Detect which cell encompasses the target text, then output its [x, y] center coordinate. 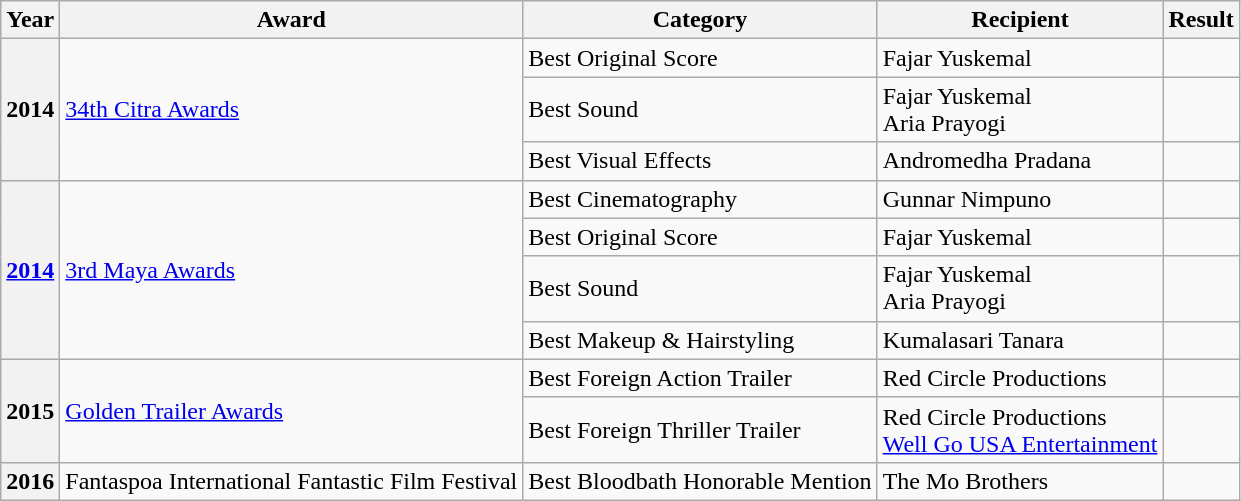
Result [1201, 20]
Red Circle Productions [1020, 378]
Category [700, 20]
Best Foreign Action Trailer [700, 378]
Best Makeup & Hairstyling [700, 340]
Gunnar Nimpuno [1020, 199]
2015 [30, 410]
Fantaspoa International Fantastic Film Festival [292, 481]
Best Cinematography [700, 199]
Best Visual Effects [700, 161]
Best Foreign Thriller Trailer [700, 430]
Year [30, 20]
Best Bloodbath Honorable Mention [700, 481]
The Mo Brothers [1020, 481]
Recipient [1020, 20]
34th Citra Awards [292, 110]
Andromedha Pradana [1020, 161]
3rd Maya Awards [292, 270]
Golden Trailer Awards [292, 410]
2016 [30, 481]
Kumalasari Tanara [1020, 340]
Red Circle ProductionsWell Go USA Entertainment [1020, 430]
Award [292, 20]
